Search for the cell housing the specified text and yield its (x, y) center coordinate. 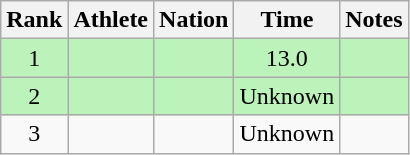
3 (34, 134)
Rank (34, 20)
1 (34, 58)
Nation (194, 20)
Notes (374, 20)
2 (34, 96)
Time (287, 20)
Athlete (111, 20)
13.0 (287, 58)
